Capture the cell that displays the provided text and extract its (X, Y) central coordinate. 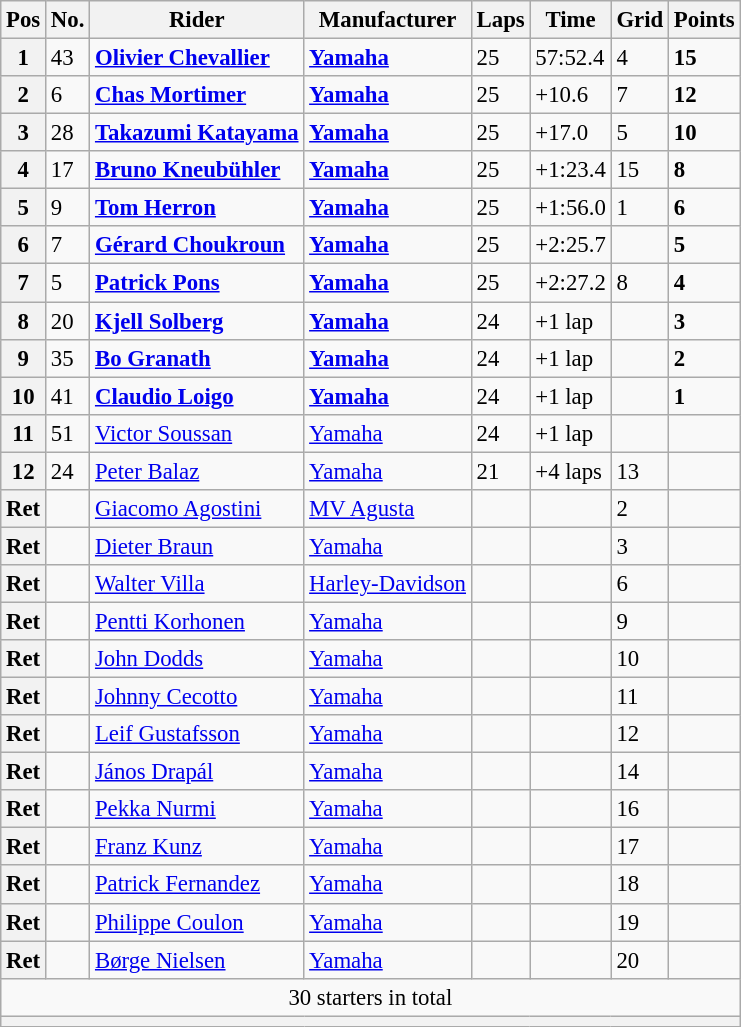
30 starters in total (370, 997)
Philippe Coulon (197, 922)
Claudio Loigo (197, 396)
Chas Mortimer (197, 95)
Johnny Cecotto (197, 697)
Points (704, 20)
No. (68, 20)
+2:27.2 (570, 283)
Bruno Kneubühler (197, 170)
Manufacturer (388, 20)
35 (68, 358)
Harley-Davidson (388, 584)
John Dodds (197, 659)
14 (640, 772)
Franz Kunz (197, 847)
+17.0 (570, 133)
13 (640, 471)
41 (68, 396)
28 (68, 133)
+10.6 (570, 95)
Patrick Fernandez (197, 885)
Tom Herron (197, 208)
Olivier Chevallier (197, 58)
Bo Granath (197, 358)
János Drapál (197, 772)
Rider (197, 20)
Grid (640, 20)
+4 laps (570, 471)
Kjell Solberg (197, 321)
+1:23.4 (570, 170)
Takazumi Katayama (197, 133)
Laps (500, 20)
16 (640, 809)
Victor Soussan (197, 433)
Børge Nielsen (197, 960)
Pentti Korhonen (197, 621)
Leif Gustafsson (197, 734)
Gérard Choukroun (197, 245)
Patrick Pons (197, 283)
+1:56.0 (570, 208)
MV Agusta (388, 509)
Peter Balaz (197, 471)
Dieter Braun (197, 546)
51 (68, 433)
+2:25.7 (570, 245)
Pos (24, 20)
18 (640, 885)
Time (570, 20)
43 (68, 58)
Pekka Nurmi (197, 809)
57:52.4 (570, 58)
Walter Villa (197, 584)
21 (500, 471)
Giacomo Agostini (197, 509)
19 (640, 922)
